Return (X, Y) of the center of cell containing provided text 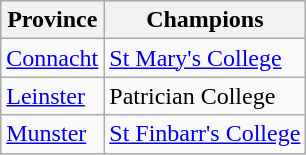
Connacht (52, 58)
Patrician College (205, 96)
Munster (52, 134)
St Finbarr's College (205, 134)
Province (52, 20)
Champions (205, 20)
Leinster (52, 96)
St Mary's College (205, 58)
